Locate the cell with the specified text and output its [x, y] center coordinate. 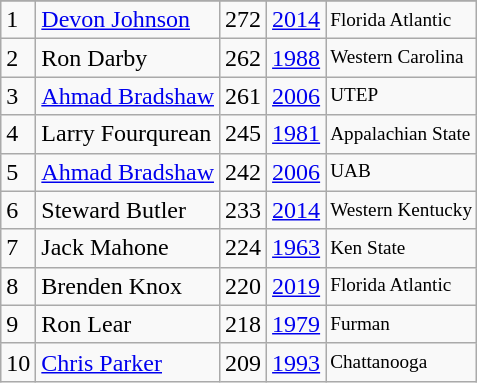
1981 [296, 134]
Steward Butler [128, 210]
2 [18, 58]
Larry Fourqurean [128, 134]
9 [18, 324]
209 [244, 362]
Furman [402, 324]
5 [18, 172]
Ron Darby [128, 58]
220 [244, 286]
245 [244, 134]
Brenden Knox [128, 286]
Jack Mahone [128, 248]
Ken State [402, 248]
272 [244, 20]
Devon Johnson [128, 20]
Appalachian State [402, 134]
7 [18, 248]
Chattanooga [402, 362]
10 [18, 362]
8 [18, 286]
Chris Parker [128, 362]
4 [18, 134]
1979 [296, 324]
UAB [402, 172]
218 [244, 324]
242 [244, 172]
3 [18, 96]
Western Carolina [402, 58]
UTEP [402, 96]
Western Kentucky [402, 210]
233 [244, 210]
1963 [296, 248]
1 [18, 20]
6 [18, 210]
2019 [296, 286]
224 [244, 248]
Ron Lear [128, 324]
262 [244, 58]
1988 [296, 58]
1993 [296, 362]
261 [244, 96]
